Identify which cell holds the provided text, then report its [x, y] central coordinate. 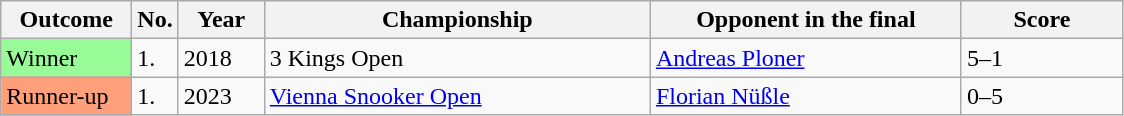
Year [221, 20]
Opponent in the final [806, 20]
Runner-up [66, 96]
5–1 [1042, 58]
Florian Nüßle [806, 96]
3 Kings Open [457, 58]
2018 [221, 58]
Championship [457, 20]
Score [1042, 20]
Andreas Ploner [806, 58]
No. [155, 20]
Outcome [66, 20]
Vienna Snooker Open [457, 96]
0–5 [1042, 96]
Winner [66, 58]
2023 [221, 96]
